Return the (X, Y) coordinate for the center point of the cell that contains the specified text.  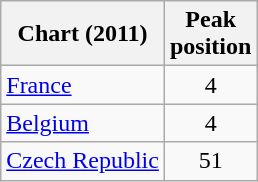
Chart (2011) (83, 34)
Belgium (83, 123)
Peakposition (210, 34)
Czech Republic (83, 161)
France (83, 85)
51 (210, 161)
